Pinpoint the cell where the given text exists, returning its [X, Y] midpoint coordinate. 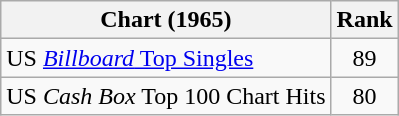
US Billboard Top Singles [166, 58]
Rank [364, 20]
Chart (1965) [166, 20]
89 [364, 58]
US Cash Box Top 100 Chart Hits [166, 96]
80 [364, 96]
